From the cell containing the given text, extract its center point as [X, Y] coordinate. 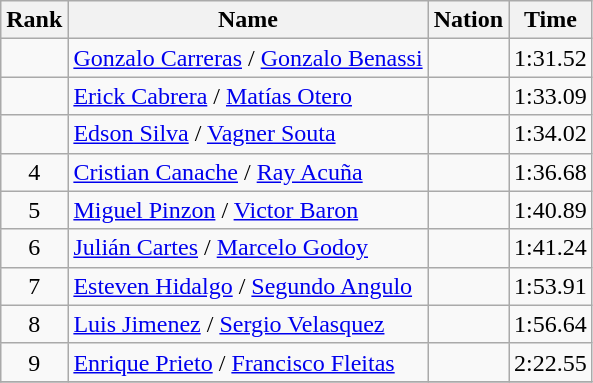
Rank [34, 20]
5 [34, 210]
Esteven Hidalgo / Segundo Angulo [248, 286]
6 [34, 248]
Erick Cabrera / Matías Otero [248, 96]
8 [34, 324]
7 [34, 286]
Time [551, 20]
Edson Silva / Vagner Souta [248, 134]
1:33.09 [551, 96]
1:34.02 [551, 134]
Cristian Canache / Ray Acuña [248, 172]
Gonzalo Carreras / Gonzalo Benassi [248, 58]
2:22.55 [551, 362]
Enrique Prieto / Francisco Fleitas [248, 362]
1:40.89 [551, 210]
1:41.24 [551, 248]
Miguel Pinzon / Victor Baron [248, 210]
4 [34, 172]
1:56.64 [551, 324]
Name [248, 20]
1:36.68 [551, 172]
1:31.52 [551, 58]
1:53.91 [551, 286]
Julián Cartes / Marcelo Godoy [248, 248]
9 [34, 362]
Nation [468, 20]
Luis Jimenez / Sergio Velasquez [248, 324]
